From the cell containing the given text, extract its center point as (X, Y) coordinate. 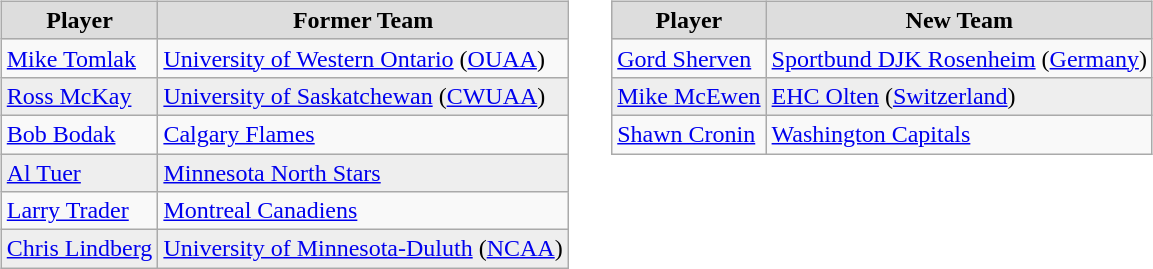
Former Team (363, 20)
Chris Lindberg (80, 249)
New Team (959, 20)
Al Tuer (80, 173)
Calgary Flames (363, 134)
University of Western Ontario (OUAA) (363, 58)
Montreal Canadiens (363, 211)
Sportbund DJK Rosenheim (Germany) (959, 58)
Bob Bodak (80, 134)
Minnesota North Stars (363, 173)
Shawn Cronin (689, 134)
Washington Capitals (959, 134)
Ross McKay (80, 96)
University of Saskatchewan (CWUAA) (363, 96)
University of Minnesota-Duluth (NCAA) (363, 249)
Mike McEwen (689, 96)
Gord Sherven (689, 58)
Mike Tomlak (80, 58)
Larry Trader (80, 211)
EHC Olten (Switzerland) (959, 96)
